From the cell containing the given text, extract its center point as (x, y) coordinate. 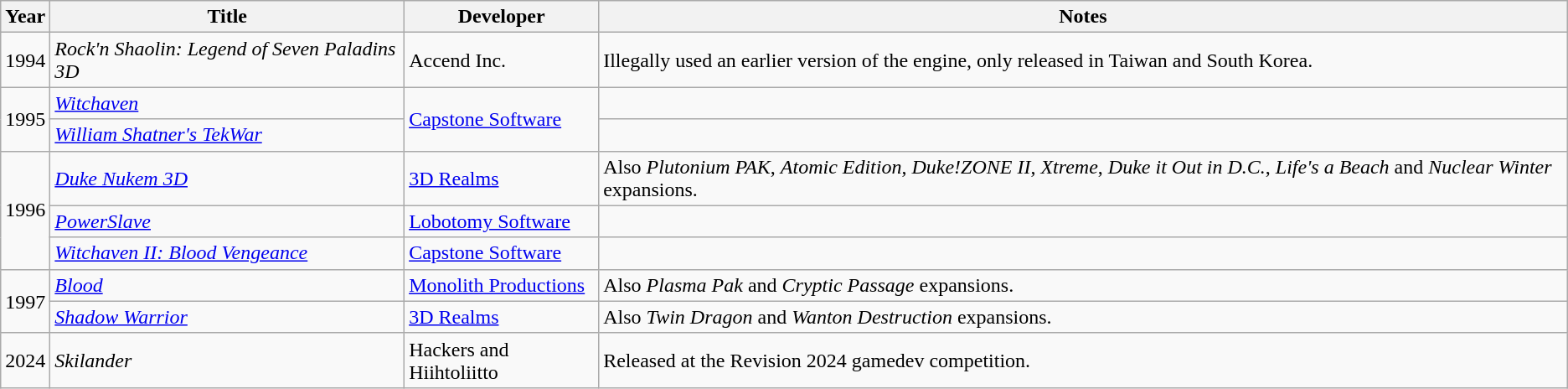
2024 (25, 360)
Illegally used an earlier version of the engine, only released in Taiwan and South Korea. (1084, 60)
Rock'n Shaolin: Legend of Seven Paladins 3D (228, 60)
Released at the Revision 2024 gamedev competition. (1084, 360)
Developer (502, 17)
Skilander (228, 360)
Year (25, 17)
Also Twin Dragon and Wanton Destruction expansions. (1084, 317)
1994 (25, 60)
Accend Inc. (502, 60)
Also Plutonium PAK, Atomic Edition, Duke!ZONE II, Xtreme, Duke it Out in D.C., Life's a Beach and Nuclear Winter expansions. (1084, 178)
Hackers and Hiihtoliitto (502, 360)
Witchaven (228, 103)
Lobotomy Software (502, 221)
1995 (25, 119)
Duke Nukem 3D (228, 178)
Shadow Warrior (228, 317)
1996 (25, 210)
Notes (1084, 17)
Blood (228, 285)
1997 (25, 301)
William Shatner's TekWar (228, 135)
Title (228, 17)
Also Plasma Pak and Cryptic Passage expansions. (1084, 285)
Monolith Productions (502, 285)
PowerSlave (228, 221)
Witchaven II: Blood Vengeance (228, 253)
